Find where the given text appears and provide that cell's center as [x, y] coordinate. 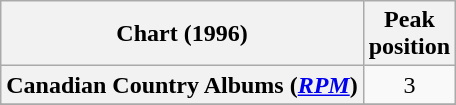
Peakposition [409, 34]
Chart (1996) [182, 34]
3 [409, 85]
Canadian Country Albums (RPM) [182, 85]
